From the cell containing the given text, extract its center point as (x, y) coordinate. 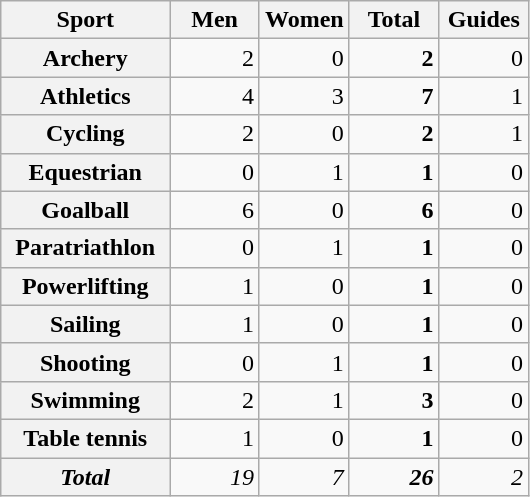
Equestrian (86, 172)
Shooting (86, 362)
Table tennis (86, 438)
Paratriathlon (86, 248)
Women (304, 20)
Guides (484, 20)
Archery (86, 58)
26 (394, 477)
Sailing (86, 324)
Powerlifting (86, 286)
4 (215, 96)
Men (215, 20)
Athletics (86, 96)
Sport (86, 20)
Goalball (86, 210)
Cycling (86, 134)
19 (215, 477)
Swimming (86, 400)
